Return [x, y] of the center of cell containing provided text 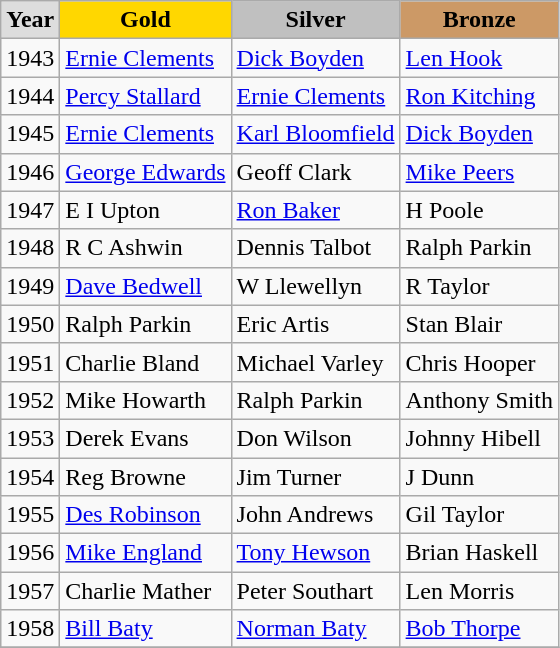
W Llewellyn [316, 286]
Ron Kitching [479, 96]
Mike Peers [479, 172]
1956 [30, 553]
1950 [30, 324]
George Edwards [146, 172]
1954 [30, 477]
Geoff Clark [316, 172]
Gil Taylor [479, 515]
Des Robinson [146, 515]
1947 [30, 210]
Charlie Mather [146, 591]
Peter Southart [316, 591]
Stan Blair [479, 324]
John Andrews [316, 515]
1945 [30, 134]
1955 [30, 515]
Tony Hewson [316, 553]
1946 [30, 172]
Chris Hooper [479, 362]
Dennis Talbot [316, 248]
Ron Baker [316, 210]
Gold [146, 20]
Eric Artis [316, 324]
Anthony Smith [479, 400]
1949 [30, 286]
1952 [30, 400]
Mike Howarth [146, 400]
1953 [30, 438]
Bill Baty [146, 629]
Mike England [146, 553]
Derek Evans [146, 438]
Silver [316, 20]
Brian Haskell [479, 553]
Karl Bloomfield [316, 134]
Bob Thorpe [479, 629]
1948 [30, 248]
Reg Browne [146, 477]
R C Ashwin [146, 248]
Bronze [479, 20]
Jim Turner [316, 477]
Johnny Hibell [479, 438]
Len Morris [479, 591]
Don Wilson [316, 438]
J Dunn [479, 477]
R Taylor [479, 286]
1951 [30, 362]
Percy Stallard [146, 96]
Charlie Bland [146, 362]
H Poole [479, 210]
Dave Bedwell [146, 286]
1943 [30, 58]
Len Hook [479, 58]
E I Upton [146, 210]
1958 [30, 629]
Michael Varley [316, 362]
1957 [30, 591]
1944 [30, 96]
Year [30, 20]
Norman Baty [316, 629]
